Return (x, y) of the center of cell containing provided text 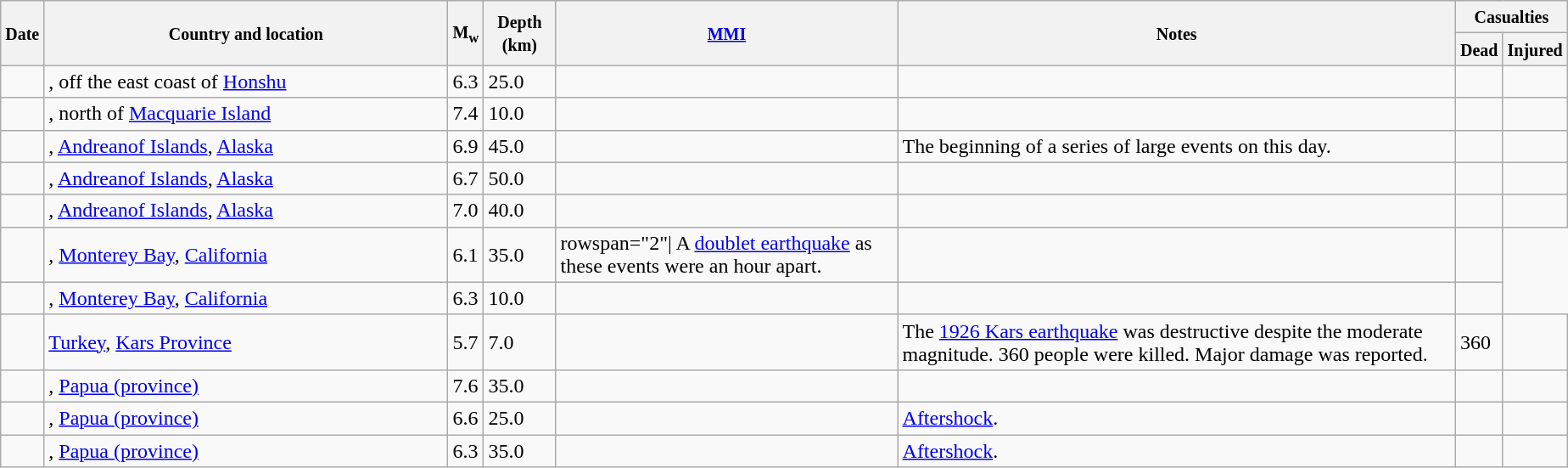
Mw (466, 33)
360 (1479, 341)
, north of Macquarie Island (246, 114)
50.0 (519, 178)
Casualties (1511, 17)
Date (22, 33)
The beginning of a series of large events on this day. (1176, 146)
Country and location (246, 33)
7.6 (466, 386)
Notes (1176, 33)
Dead (1479, 49)
Injured (1535, 49)
5.7 (466, 341)
40.0 (519, 211)
MMI (726, 33)
6.6 (466, 418)
, off the east coast of Honshu (246, 82)
6.7 (466, 178)
Depth (km) (519, 33)
45.0 (519, 146)
7.4 (466, 114)
6.9 (466, 146)
Turkey, Kars Province (246, 341)
6.1 (466, 255)
rowspan="2"| A doublet earthquake as these events were an hour apart. (726, 255)
The 1926 Kars earthquake was destructive despite the moderate magnitude. 360 people were killed. Major damage was reported. (1176, 341)
